Identify which cell holds the provided text, then report its (x, y) central coordinate. 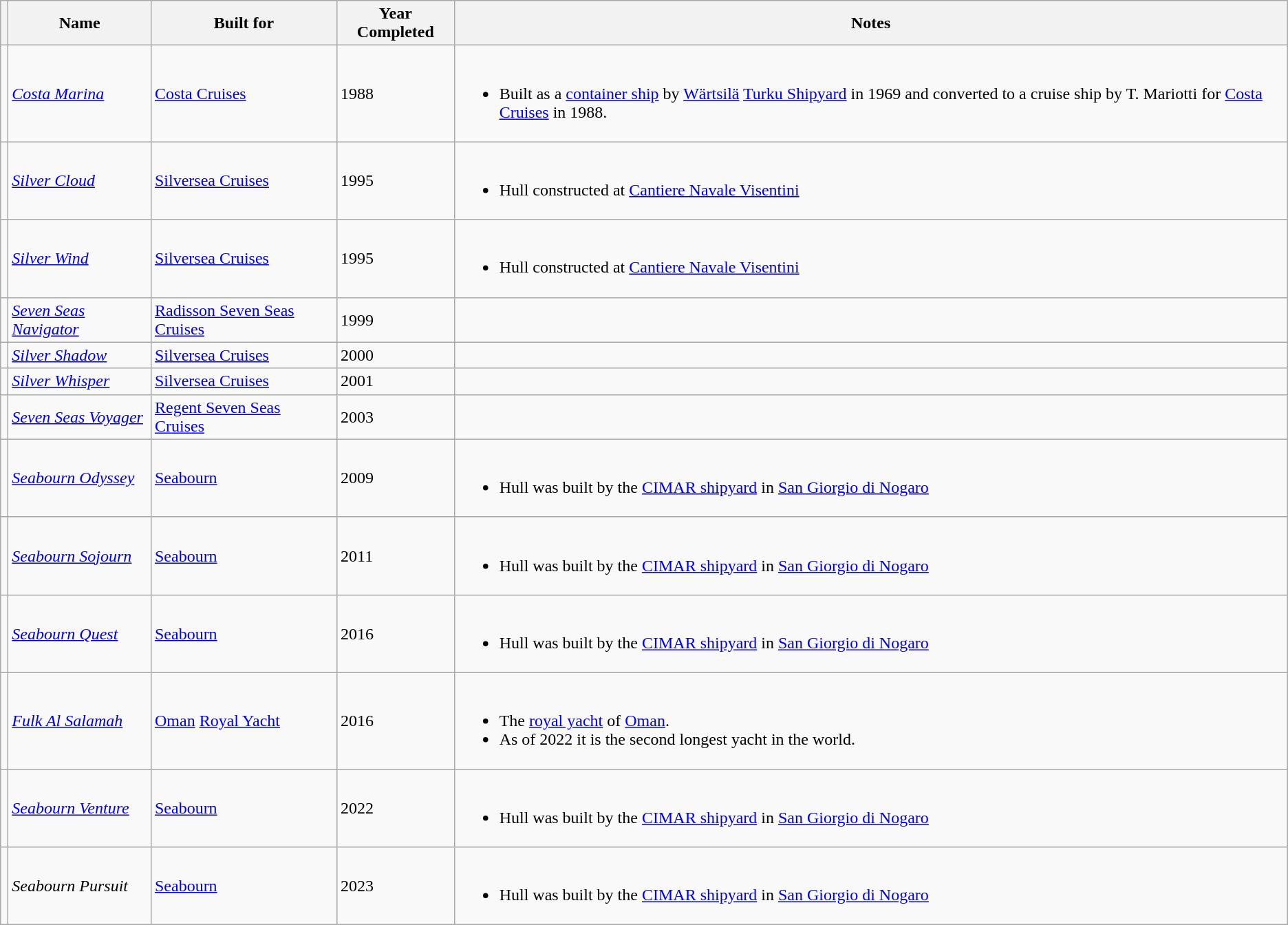
2001 (396, 381)
Oman Royal Yacht (244, 721)
2011 (396, 556)
2023 (396, 886)
Built as a container ship by Wärtsilä Turku Shipyard in 1969 and converted to a cruise ship by T. Mariotti for Costa Cruises in 1988. (871, 94)
Seven Seas Navigator (80, 319)
Radisson Seven Seas Cruises (244, 319)
2022 (396, 808)
Seabourn Quest (80, 633)
Silver Wind (80, 259)
2009 (396, 478)
Costa Cruises (244, 94)
Year Completed (396, 23)
1999 (396, 319)
Regent Seven Seas Cruises (244, 417)
Seabourn Odyssey (80, 478)
The royal yacht of Oman.As of 2022 it is the second longest yacht in the world. (871, 721)
Seabourn Sojourn (80, 556)
Costa Marina (80, 94)
Notes (871, 23)
1988 (396, 94)
Built for (244, 23)
2003 (396, 417)
Silver Shadow (80, 355)
Silver Cloud (80, 180)
Name (80, 23)
Fulk Al Salamah (80, 721)
Seven Seas Voyager (80, 417)
Seabourn Venture (80, 808)
Seabourn Pursuit (80, 886)
2000 (396, 355)
Silver Whisper (80, 381)
